Return (X, Y) of the center of cell containing provided text 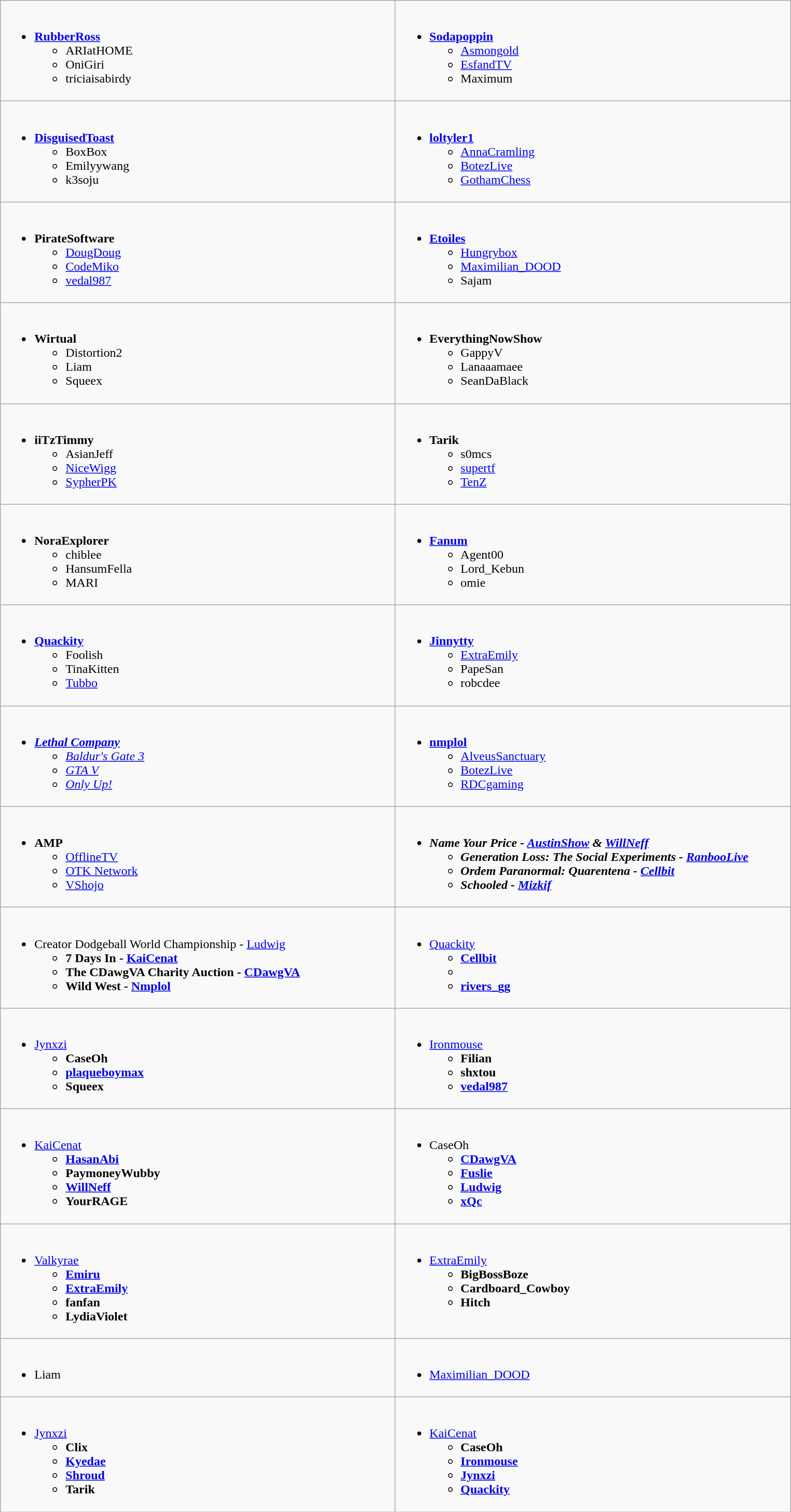
ExtraEmilyBigBossBozeCardboard_CowboyHitch (593, 1280)
DisguisedToastBoxBoxEmilyywangk3soju (198, 152)
Maximilian_DOOD (593, 1368)
EtoilesHungryboxMaximilian_DOODSajam (593, 252)
NoraExplorerchibleeHansumFellaMARI (198, 555)
CaseOhCDawgVAFuslieLudwigxQc (593, 1166)
FanumAgent00Lord_Kebunomie (593, 555)
RubberRossARIatHOMEOniGiritriciaisabirdy (198, 51)
iiTzTimmyAsianJeffNiceWiggSypherPK (198, 454)
WirtualDistortion2LiamSqueex (198, 353)
JynxziCaseOhplaqueboymaxSqueex (198, 1058)
JinnyttyExtraEmilyPapeSanrobcdee (593, 655)
IronmouseFilianshxtouvedal987 (593, 1058)
QuackityFoolishTinaKittenTubbo (198, 655)
KaiCenatHasanAbiPaymoneyWubbyWillNeffYourRAGE (198, 1166)
Creator Dodgeball World Championship - Ludwig7 Days In - KaiCenatThe CDawgVA Charity Auction - CDawgVAWild West - Nmplol (198, 957)
Lethal CompanyBaldur's Gate 3GTA VOnly Up! (198, 756)
Liam (198, 1368)
Tariks0mcssupertfTenZ (593, 454)
loltyler1AnnaCramlingBotezLiveGothamChess (593, 152)
EverythingNowShowGappyVLanaaamaeeSeanDaBlack (593, 353)
PirateSoftwareDougDougCodeMikovedal987 (198, 252)
QuackityCellbitrivers_gg (593, 957)
SodapoppinAsmongoldEsfandTVMaximum (593, 51)
Name Your Price - AustinShow & WillNeffGeneration Loss: The Social Experiments - RanbooLiveOrdem Paranormal: Quarentena - CellbitSchooled - Mizkif (593, 857)
KaiCenatCaseOhIronmouseJynxziQuackity (593, 1455)
AMPOfflineTVOTK NetworkVShojo (198, 857)
JynxziClixKyedaeShroudTarik (198, 1455)
ValkyraeEmiruExtraEmilyfanfanLydiaViolet (198, 1280)
nmplolAlveusSanctuaryBotezLiveRDCgaming (593, 756)
